Determine the (X, Y) coordinate at the center of the cell enclosing the given text.  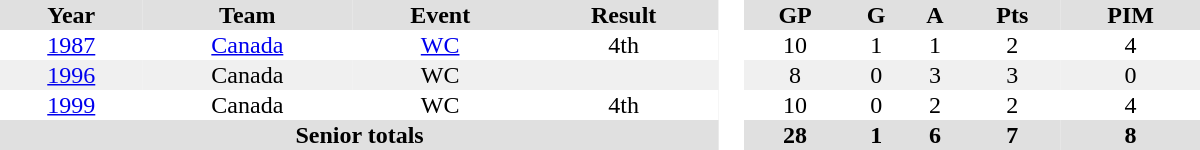
Senior totals (360, 135)
1987 (72, 45)
7 (1012, 135)
1996 (72, 75)
Year (72, 15)
Team (248, 15)
G (876, 15)
GP (795, 15)
1999 (72, 105)
28 (795, 135)
A (934, 15)
Result (624, 15)
PIM (1130, 15)
6 (934, 135)
Event (440, 15)
Pts (1012, 15)
